Return (x, y) of the center of cell containing provided text 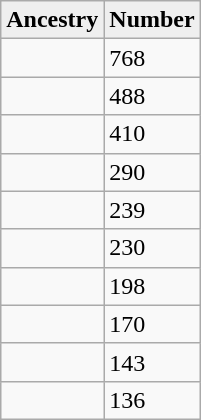
488 (152, 96)
Ancestry (52, 20)
410 (152, 134)
239 (152, 210)
198 (152, 286)
143 (152, 362)
Number (152, 20)
136 (152, 400)
170 (152, 324)
768 (152, 58)
290 (152, 172)
230 (152, 248)
